Determine the (X, Y) coordinate at the center of the cell enclosing the given text.  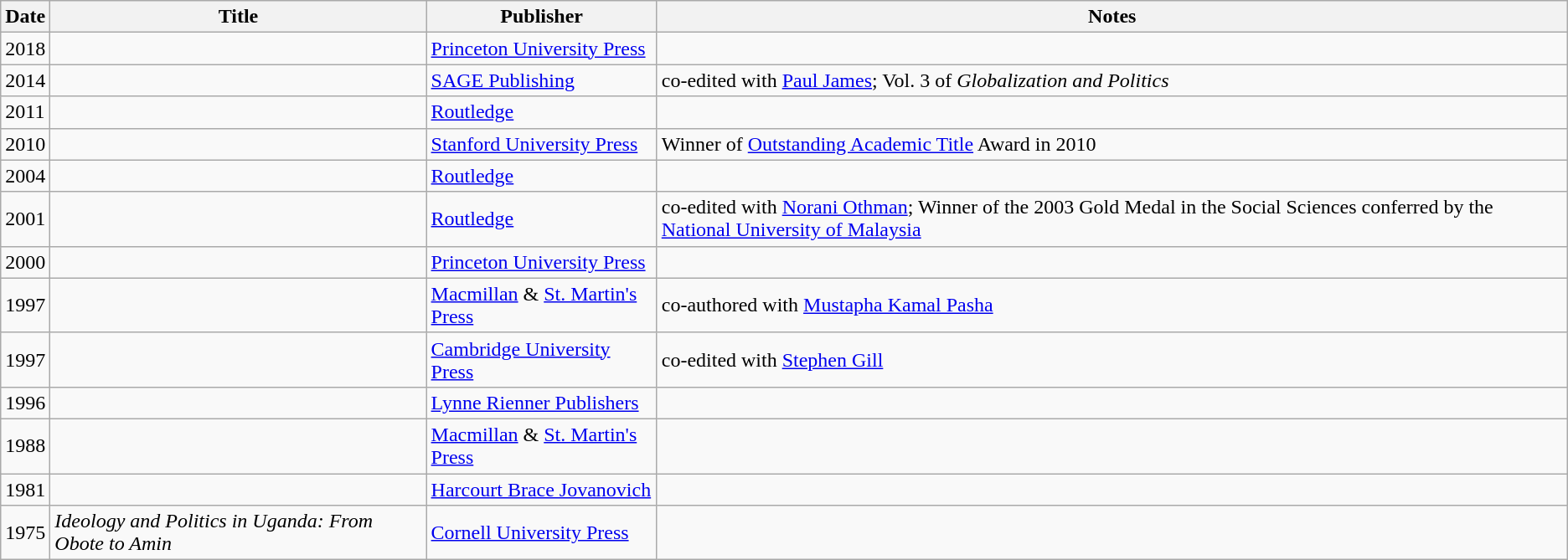
2011 (25, 112)
Notes (1112, 17)
1988 (25, 445)
2018 (25, 49)
2004 (25, 176)
Publisher (541, 17)
co-edited with Stephen Gill (1112, 360)
1981 (25, 490)
Title (238, 17)
2000 (25, 262)
Cambridge University Press (541, 360)
Date (25, 17)
2010 (25, 144)
1975 (25, 532)
co-edited with Paul James; Vol. 3 of Globalization and Politics (1112, 80)
Lynne Rienner Publishers (541, 403)
Harcourt Brace Jovanovich (541, 490)
2014 (25, 80)
co-authored with Mustapha Kamal Pasha (1112, 305)
SAGE Publishing (541, 80)
Ideology and Politics in Uganda: From Obote to Amin (238, 532)
Cornell University Press (541, 532)
Stanford University Press (541, 144)
co-edited with Norani Othman; Winner of the 2003 Gold Medal in the Social Sciences conferred by the National University of Malaysia (1112, 219)
2001 (25, 219)
Winner of Outstanding Academic Title Award in 2010 (1112, 144)
1996 (25, 403)
